Detect which cell encompasses the target text, then output its (x, y) center coordinate. 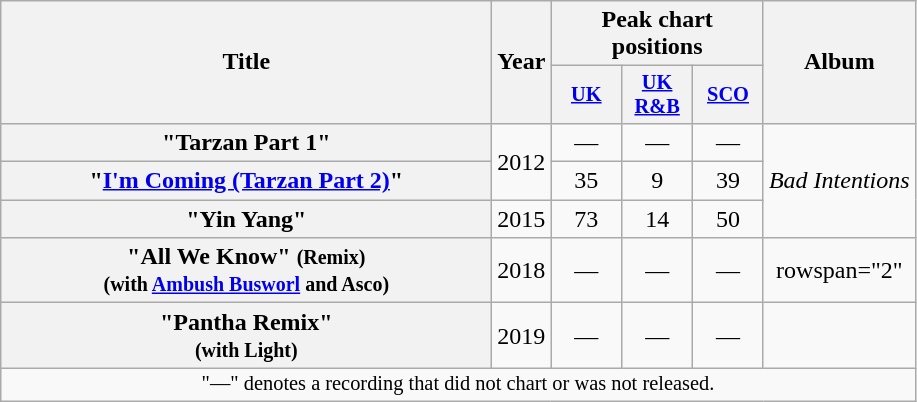
35 (586, 181)
Year (522, 62)
Bad Intentions (839, 180)
"Yin Yang" (246, 219)
"I'm Coming (Tarzan Part 2)" (246, 181)
9 (658, 181)
50 (728, 219)
SCO (728, 95)
Peak chart positions (658, 34)
Title (246, 62)
2018 (522, 270)
UK (586, 95)
UK R&B (658, 95)
2012 (522, 161)
39 (728, 181)
rowspan="2" (839, 270)
Album (839, 62)
14 (658, 219)
73 (586, 219)
2019 (522, 336)
"Tarzan Part 1" (246, 142)
"—" denotes a recording that did not chart or was not released. (458, 385)
"All We Know" (Remix)(with Ambush Busworl and Asco) (246, 270)
2015 (522, 219)
"Pantha Remix"(with Light) (246, 336)
